Output the [x, y] coordinate of the center of the cell containing the given text.  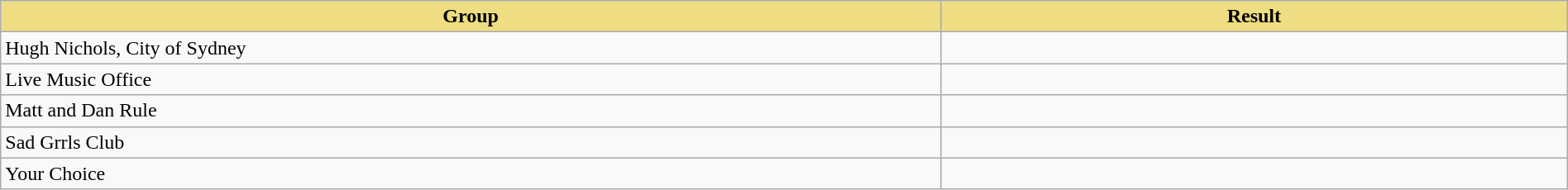
Your Choice [471, 173]
Matt and Dan Rule [471, 111]
Live Music Office [471, 79]
Sad Grrls Club [471, 142]
Result [1254, 17]
Group [471, 17]
Hugh Nichols, City of Sydney [471, 48]
